Output the (x, y) coordinate of the center of the cell containing the given text.  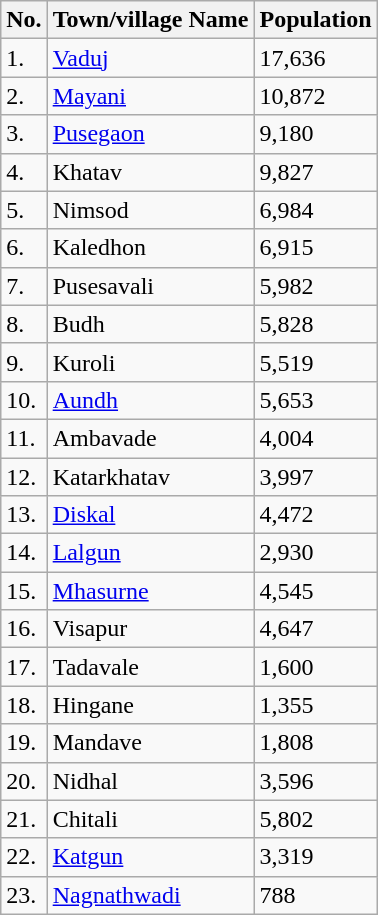
6,984 (316, 210)
1,600 (316, 667)
9. (24, 362)
Kuroli (150, 362)
5,982 (316, 286)
Mhasurne (150, 591)
Nidhal (150, 781)
Kaledhon (150, 248)
2. (24, 96)
9,827 (316, 172)
5,828 (316, 324)
10,872 (316, 96)
6. (24, 248)
Aundh (150, 400)
17. (24, 667)
788 (316, 895)
Population (316, 20)
Vaduj (150, 58)
10. (24, 400)
Katarkhatav (150, 477)
Nagnathwadi (150, 895)
No. (24, 20)
18. (24, 705)
5. (24, 210)
9,180 (316, 134)
11. (24, 438)
4,472 (316, 515)
23. (24, 895)
Visapur (150, 629)
21. (24, 819)
4,004 (316, 438)
Katgun (150, 857)
3,596 (316, 781)
22. (24, 857)
5,653 (316, 400)
2,930 (316, 553)
1. (24, 58)
3. (24, 134)
Mandave (150, 743)
4,647 (316, 629)
13. (24, 515)
3,319 (316, 857)
8. (24, 324)
17,636 (316, 58)
15. (24, 591)
3,997 (316, 477)
Nimsod (150, 210)
4,545 (316, 591)
16. (24, 629)
Ambavade (150, 438)
14. (24, 553)
5,519 (316, 362)
Lalgun (150, 553)
Mayani (150, 96)
1,355 (316, 705)
Tadavale (150, 667)
Chitali (150, 819)
Diskal (150, 515)
Pusesavali (150, 286)
Town/village Name (150, 20)
Khatav (150, 172)
Budh (150, 324)
4. (24, 172)
19. (24, 743)
Hingane (150, 705)
5,802 (316, 819)
12. (24, 477)
20. (24, 781)
6,915 (316, 248)
Pusegaon (150, 134)
7. (24, 286)
1,808 (316, 743)
